Return (x, y) of the center of cell containing provided text 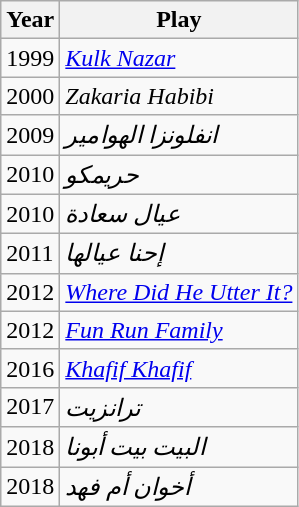
Kulk Nazar (179, 58)
2016 (30, 368)
2017 (30, 407)
Khafif Khafif (179, 368)
Zakaria Habibi (179, 96)
Year (30, 20)
عيال سعادة (179, 214)
Play (179, 20)
Fun Run Family (179, 330)
Where Did He Utter It? (179, 292)
البيت بيت أبونا (179, 447)
إحنا عيالها (179, 254)
أخوان أم فهد (179, 486)
ترانزيت (179, 407)
1999 (30, 58)
2009 (30, 135)
انفلونزا الهوامير (179, 135)
2011 (30, 254)
2000 (30, 96)
حريمكو (179, 174)
